Detect which cell encompasses the target text, then output its (X, Y) center coordinate. 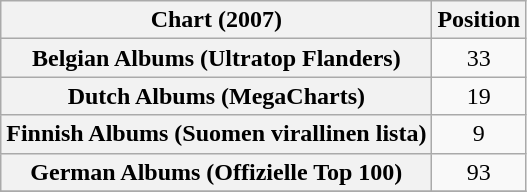
Finnish Albums (Suomen virallinen lista) (216, 134)
93 (479, 172)
German Albums (Offizielle Top 100) (216, 172)
33 (479, 58)
Dutch Albums (MegaCharts) (216, 96)
19 (479, 96)
Position (479, 20)
Belgian Albums (Ultratop Flanders) (216, 58)
Chart (2007) (216, 20)
9 (479, 134)
